Pinpoint the cell where the given text exists, returning its [x, y] midpoint coordinate. 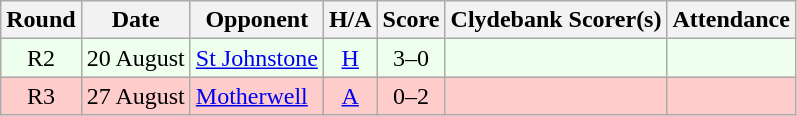
Score [411, 20]
St Johnstone [256, 58]
Clydebank Scorer(s) [556, 20]
H/A [350, 20]
R3 [41, 96]
H [350, 58]
Date [136, 20]
27 August [136, 96]
R2 [41, 58]
Round [41, 20]
20 August [136, 58]
0–2 [411, 96]
Attendance [731, 20]
Motherwell [256, 96]
A [350, 96]
3–0 [411, 58]
Opponent [256, 20]
